Detect which cell encompasses the target text, then output its (x, y) center coordinate. 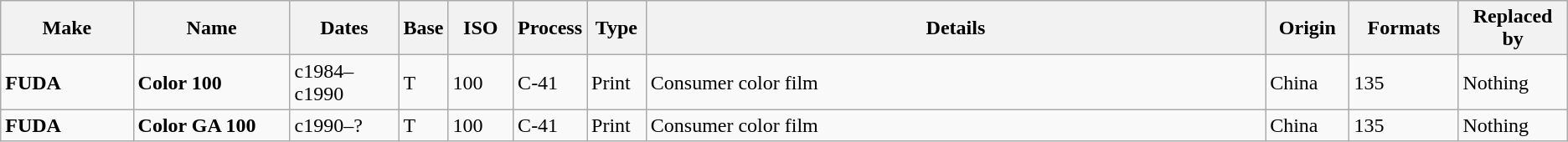
Color GA 100 (211, 125)
Name (211, 28)
Color 100 (211, 82)
Details (955, 28)
c1990–? (344, 125)
ISO (481, 28)
Dates (344, 28)
Formats (1404, 28)
Base (424, 28)
Process (550, 28)
Type (616, 28)
Origin (1308, 28)
Replaced by (1513, 28)
Make (67, 28)
c1984–c1990 (344, 82)
